Return [X, Y] of the center of cell containing provided text 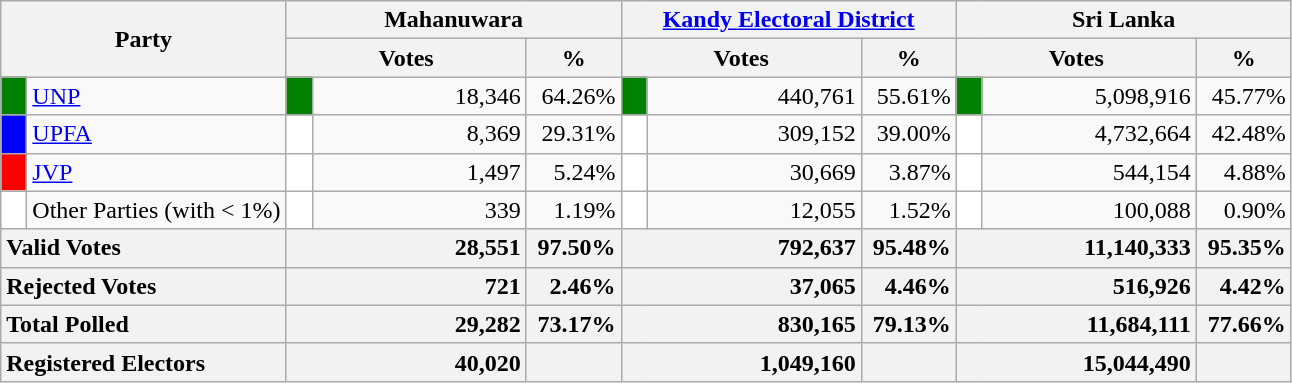
29,282 [406, 324]
Total Polled [144, 324]
12,055 [754, 210]
42.48% [1244, 134]
JVP [156, 172]
5.24% [574, 172]
1.19% [574, 210]
55.61% [908, 96]
516,926 [1076, 286]
UPFA [156, 134]
544,154 [1089, 172]
97.50% [574, 248]
Party [144, 39]
77.66% [1244, 324]
1.52% [908, 210]
830,165 [741, 324]
0.90% [1244, 210]
100,088 [1089, 210]
79.13% [908, 324]
4.46% [908, 286]
440,761 [754, 96]
39.00% [908, 134]
28,551 [406, 248]
37,065 [741, 286]
1,049,160 [741, 362]
30,669 [754, 172]
40,020 [406, 362]
4,732,664 [1089, 134]
73.17% [574, 324]
339 [419, 210]
11,140,333 [1076, 248]
11,684,111 [1076, 324]
792,637 [741, 248]
8,369 [419, 134]
Other Parties (with < 1%) [156, 210]
1,497 [419, 172]
Mahanuwara [454, 20]
18,346 [419, 96]
4.42% [1244, 286]
95.48% [908, 248]
309,152 [754, 134]
UNP [156, 96]
Valid Votes [144, 248]
2.46% [574, 286]
5,098,916 [1089, 96]
4.88% [1244, 172]
29.31% [574, 134]
45.77% [1244, 96]
Registered Electors [144, 362]
64.26% [574, 96]
Sri Lanka [1124, 20]
Rejected Votes [144, 286]
721 [406, 286]
Kandy Electoral District [788, 20]
95.35% [1244, 248]
3.87% [908, 172]
15,044,490 [1076, 362]
